Find where the given text appears and provide that cell's center as [X, Y] coordinate. 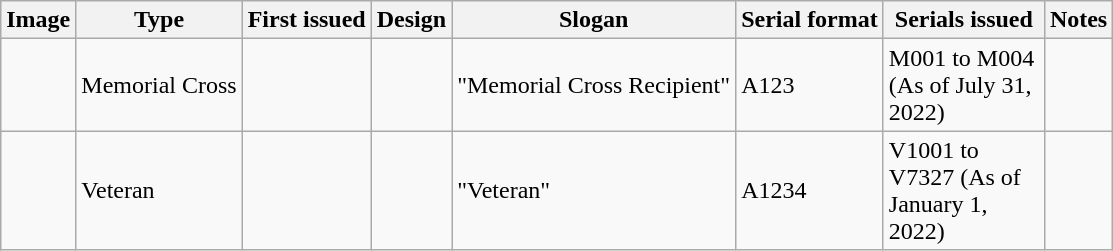
Image [38, 20]
Serials issued [964, 20]
"Memorial Cross Recipient" [594, 85]
M001 to M004 (As of July 31, 2022) [964, 85]
Veteran [159, 190]
Serial format [810, 20]
A123 [810, 85]
Memorial Cross [159, 85]
A1234 [810, 190]
Design [411, 20]
"Veteran" [594, 190]
First issued [306, 20]
V1001 to V7327 (As of January 1, 2022) [964, 190]
Type [159, 20]
Notes [1078, 20]
Slogan [594, 20]
